Provide the (x, y) coordinate of the cell's center where the given text is located.  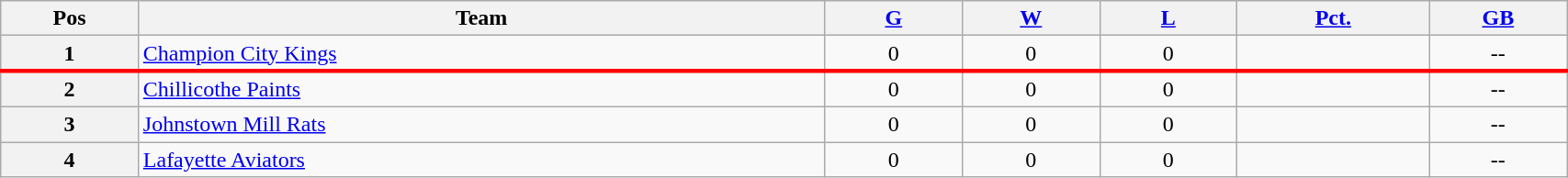
2 (70, 89)
Team (481, 18)
Chillicothe Paints (481, 89)
L (1168, 18)
W (1032, 18)
Johnstown Mill Rats (481, 124)
1 (70, 53)
Lafayette Aviators (481, 159)
Pct. (1334, 18)
4 (70, 159)
Pos (70, 18)
G (894, 18)
3 (70, 124)
Champion City Kings (481, 53)
GB (1498, 18)
